For the text-containing cell, return its midpoint in [x, y] coordinate format. 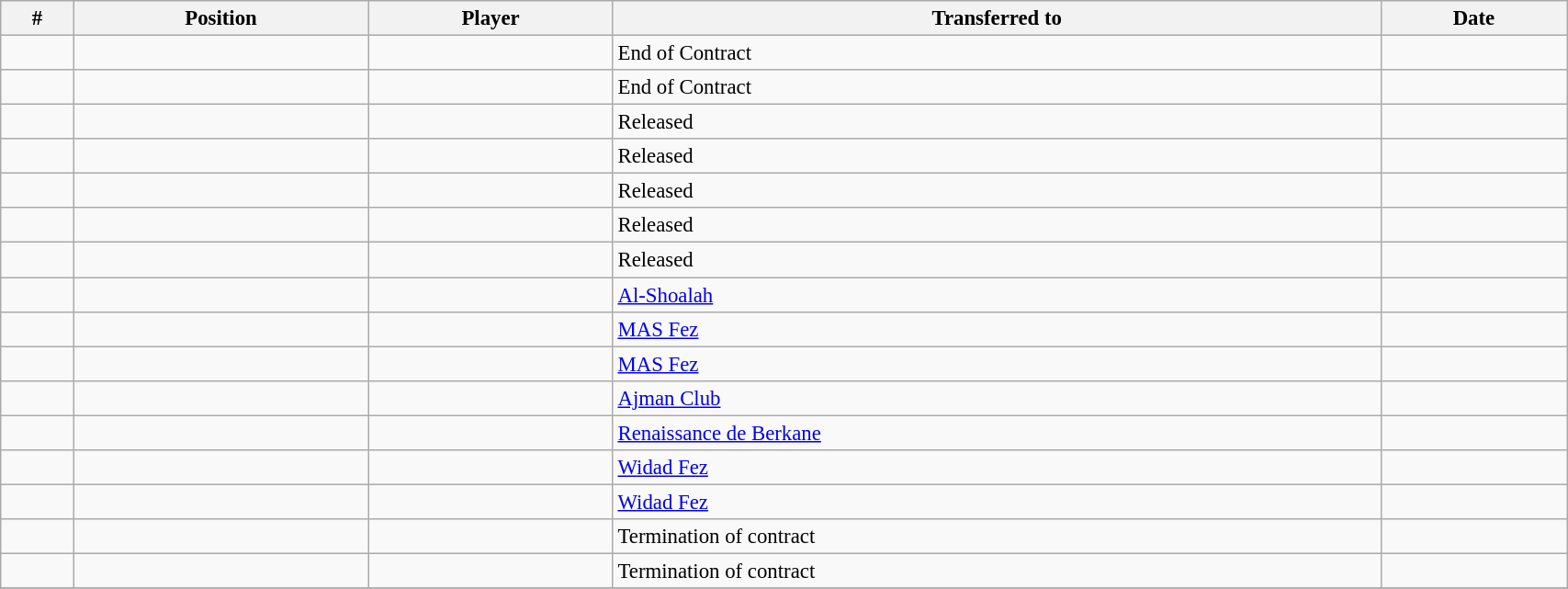
Ajman Club [997, 398]
Transferred to [997, 18]
Date [1473, 18]
Player [491, 18]
# [37, 18]
Al-Shoalah [997, 295]
Renaissance de Berkane [997, 433]
Position [220, 18]
